Provide the [x, y] coordinate of the cell's center where the given text is located.  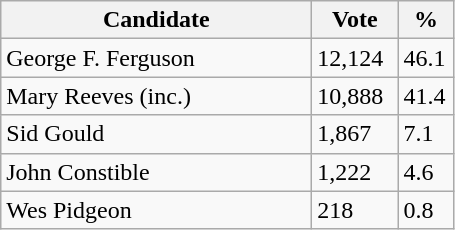
46.1 [426, 58]
4.6 [426, 172]
Wes Pidgeon [156, 210]
1,222 [355, 172]
0.8 [426, 210]
Vote [355, 20]
Candidate [156, 20]
Mary Reeves (inc.) [156, 96]
John Constible [156, 172]
7.1 [426, 134]
% [426, 20]
1,867 [355, 134]
41.4 [426, 96]
218 [355, 210]
10,888 [355, 96]
12,124 [355, 58]
Sid Gould [156, 134]
George F. Ferguson [156, 58]
